Search for the cell housing the specified text and yield its [X, Y] center coordinate. 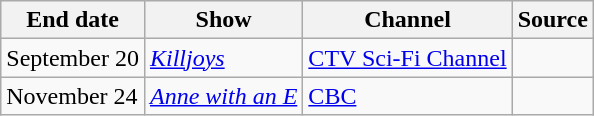
November 24 [73, 96]
Anne with an E [223, 96]
September 20 [73, 58]
Show [223, 20]
Killjoys [223, 58]
CTV Sci-Fi Channel [408, 58]
CBC [408, 96]
Source [552, 20]
Channel [408, 20]
End date [73, 20]
